Return the (X, Y) coordinate for the center point of the cell that contains the specified text.  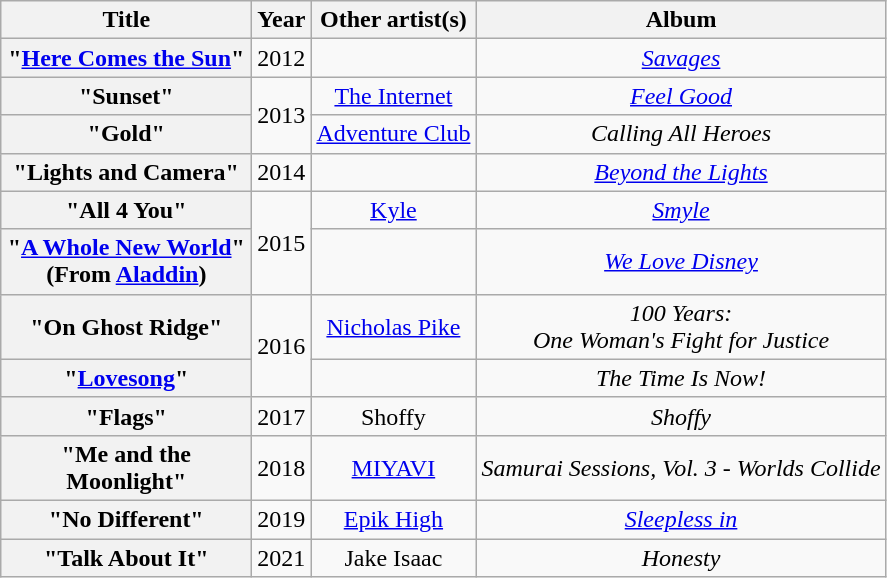
The Internet (394, 96)
Calling All Heroes (681, 134)
Jake Isaac (394, 557)
"On Ghost Ridge" (126, 326)
Beyond the Lights (681, 172)
2016 (282, 346)
"Gold" (126, 134)
2012 (282, 58)
Nicholas Pike (394, 326)
2018 (282, 468)
The Time Is Now! (681, 378)
"Lights and Camera" (126, 172)
2015 (282, 242)
Honesty (681, 557)
"A Whole New World"(From Aladdin) (126, 262)
100 Years:One Woman's Fight for Justice (681, 326)
2019 (282, 519)
"All 4 You" (126, 210)
Other artist(s) (394, 20)
2017 (282, 416)
Kyle (394, 210)
2014 (282, 172)
"Flags" (126, 416)
Savages (681, 58)
Year (282, 20)
Feel Good (681, 96)
Title (126, 20)
"Here Comes the Sun" (126, 58)
"Lovesong" (126, 378)
Epik High (394, 519)
Samurai Sessions, Vol. 3 - Worlds Collide (681, 468)
"No Different" (126, 519)
Adventure Club (394, 134)
We Love Disney (681, 262)
"Talk About It" (126, 557)
Smyle (681, 210)
2021 (282, 557)
"Me and the Moonlight" (126, 468)
"Sunset" (126, 96)
2013 (282, 115)
Album (681, 20)
MIYAVI (394, 468)
Sleepless in (681, 519)
